Detect which cell encompasses the target text, then output its (x, y) center coordinate. 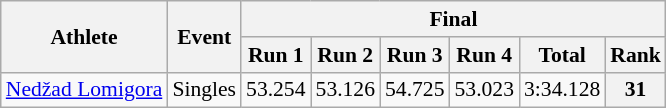
53.023 (484, 90)
Final (454, 19)
Total (562, 55)
Nedžad Lomigora (84, 90)
53.254 (276, 90)
Singles (204, 90)
Run 2 (346, 55)
Run 3 (414, 55)
Run 1 (276, 55)
54.725 (414, 90)
Rank (636, 55)
Athlete (84, 36)
Run 4 (484, 55)
3:34.128 (562, 90)
Event (204, 36)
53.126 (346, 90)
31 (636, 90)
